Output the [X, Y] coordinate of the center of the cell containing the given text.  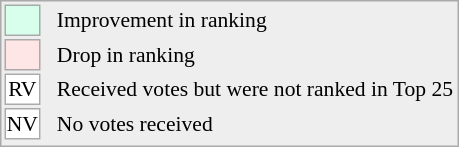
No votes received [254, 124]
RV [22, 90]
Received votes but were not ranked in Top 25 [254, 90]
Drop in ranking [254, 55]
Improvement in ranking [254, 20]
NV [22, 124]
